Return (x, y) of the center of cell containing provided text 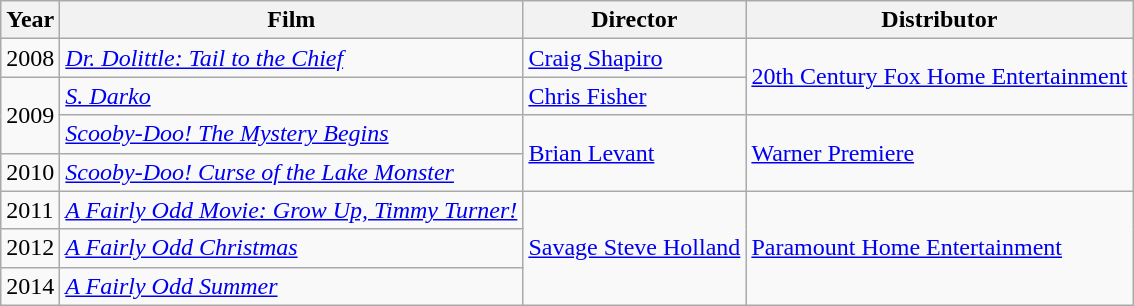
Film (292, 20)
A Fairly Odd Movie: Grow Up, Timmy Turner! (292, 210)
Scooby-Doo! Curse of the Lake Monster (292, 172)
Craig Shapiro (634, 58)
20th Century Fox Home Entertainment (940, 77)
A Fairly Odd Summer (292, 286)
2011 (30, 210)
2008 (30, 58)
S. Darko (292, 96)
Warner Premiere (940, 153)
Brian Levant (634, 153)
Year (30, 20)
Dr. Dolittle: Tail to the Chief (292, 58)
Scooby-Doo! The Mystery Begins (292, 134)
Paramount Home Entertainment (940, 248)
Distributor (940, 20)
2012 (30, 248)
Savage Steve Holland (634, 248)
A Fairly Odd Christmas (292, 248)
2010 (30, 172)
2014 (30, 286)
Chris Fisher (634, 96)
2009 (30, 115)
Director (634, 20)
